From the cell containing the given text, extract its center point as [x, y] coordinate. 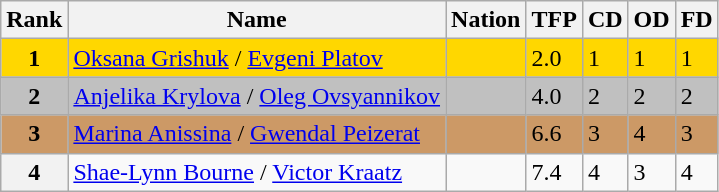
Oksana Grishuk / Evgeni Platov [257, 58]
6.6 [554, 134]
FD [696, 20]
TFP [554, 20]
Anjelika Krylova / Oleg Ovsyannikov [257, 96]
OD [652, 20]
Rank [34, 20]
Marina Anissina / Gwendal Peizerat [257, 134]
Shae-Lynn Bourne / Victor Kraatz [257, 172]
Nation [486, 20]
Name [257, 20]
4.0 [554, 96]
2.0 [554, 58]
7.4 [554, 172]
CD [605, 20]
